Search for the cell housing the specified text and yield its (x, y) center coordinate. 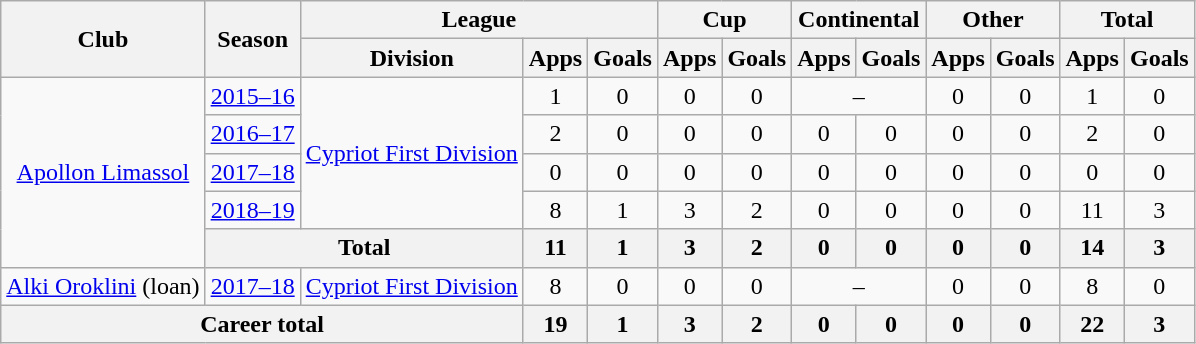
22 (1092, 324)
Alki Oroklini (loan) (103, 286)
2016–17 (252, 134)
19 (555, 324)
Division (412, 58)
2018–19 (252, 210)
Club (103, 39)
Season (252, 39)
14 (1092, 248)
Continental (859, 20)
Apollon Limassol (103, 172)
Cup (724, 20)
League (478, 20)
Other (993, 20)
2015–16 (252, 96)
Career total (262, 324)
